Scan for the cell matching the given text and deliver its (x, y) coordinate at center. 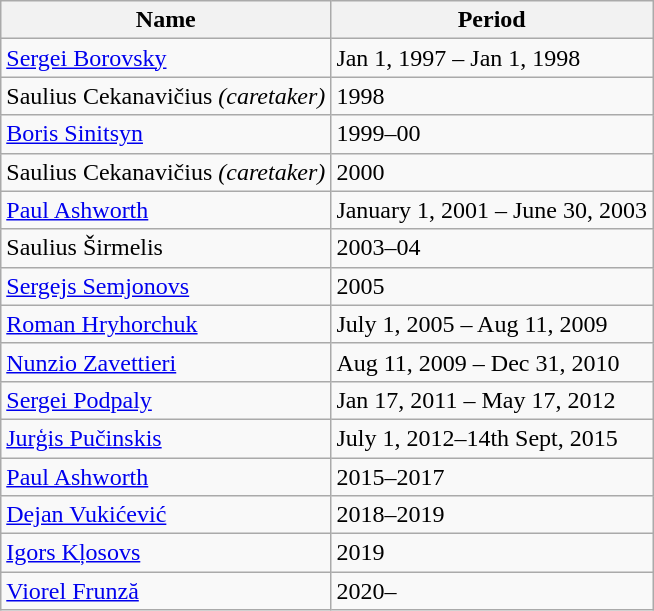
Sergei Borovsky (166, 58)
2015–2017 (492, 477)
Viorel Frunză (166, 591)
2000 (492, 172)
Jurģis Pučinskis (166, 438)
2019 (492, 553)
Igors Kļosovs (166, 553)
2020– (492, 591)
Sergei Podpaly (166, 400)
Jan 1, 1997 – Jan 1, 1998 (492, 58)
1998 (492, 96)
July 1, 2012–14th Sept, 2015 (492, 438)
Roman Hryhorchuk (166, 324)
Sergejs Semjonovs (166, 286)
Name (166, 20)
Saulius Širmelis (166, 248)
1999–00 (492, 134)
Period (492, 20)
July 1, 2005 – Aug 11, 2009 (492, 324)
2018–2019 (492, 515)
Jan 17, 2011 – May 17, 2012 (492, 400)
January 1, 2001 – June 30, 2003 (492, 210)
Nunzio Zavettieri (166, 362)
2005 (492, 286)
Dejan Vukićević (166, 515)
Aug 11, 2009 – Dec 31, 2010 (492, 362)
Boris Sinitsyn (166, 134)
2003–04 (492, 248)
